Return the [X, Y] coordinate for the center point of the cell that contains the specified text.  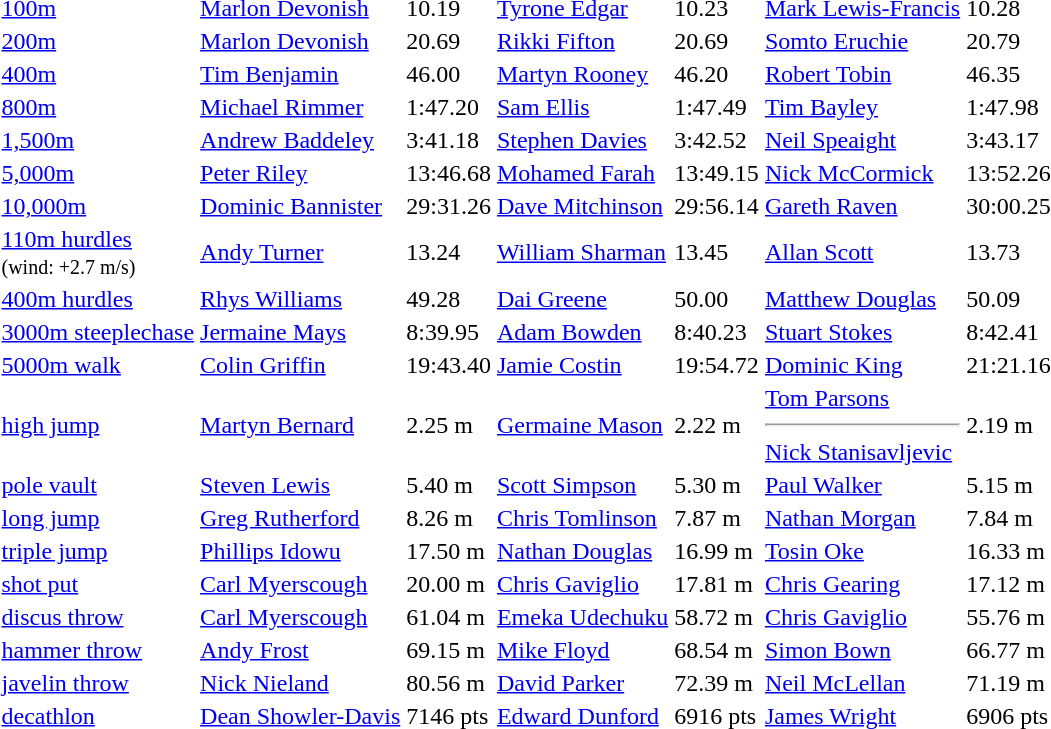
200m [98, 41]
long jump [98, 518]
javelin throw [98, 683]
29:31.26 [449, 206]
72.39 m [717, 683]
Germaine Mason [582, 425]
Paul Walker [862, 485]
Phillips Idowu [300, 551]
19:43.40 [449, 365]
William Sharman [582, 252]
Nathan Douglas [582, 551]
Somto Eruchie [862, 41]
7.87 m [717, 518]
61.04 m [449, 617]
5000m walk [98, 365]
Steven Lewis [300, 485]
Emeka Udechuku [582, 617]
58.72 m [717, 617]
high jump [98, 425]
pole vault [98, 485]
Adam Bowden [582, 332]
800m [98, 107]
5.40 m [449, 485]
Dai Greene [582, 299]
discus throw [98, 617]
3000m steeplechase [98, 332]
Tim Benjamin [300, 74]
Tim Bayley [862, 107]
69.15 m [449, 650]
1:47.49 [717, 107]
2.22 m [717, 425]
50.00 [717, 299]
8:39.95 [449, 332]
8.26 m [449, 518]
1:47.20 [449, 107]
Matthew Douglas [862, 299]
Scott Simpson [582, 485]
Peter Riley [300, 173]
13:49.15 [717, 173]
Colin Griffin [300, 365]
46.20 [717, 74]
Rhys Williams [300, 299]
10,000m [98, 206]
Nick Nieland [300, 683]
Martyn Bernard [300, 425]
Nick McCormick [862, 173]
3:42.52 [717, 140]
Tom ParsonsNick Stanisavljevic [862, 425]
Tosin Oke [862, 551]
110m hurdles(wind: +2.7 m/s) [98, 252]
Nathan Morgan [862, 518]
shot put [98, 584]
13.24 [449, 252]
Gareth Raven [862, 206]
8:40.23 [717, 332]
Neil Speaight [862, 140]
Stephen Davies [582, 140]
Neil McLellan [862, 683]
19:54.72 [717, 365]
hammer throw [98, 650]
5,000m [98, 173]
17.81 m [717, 584]
1,500m [98, 140]
29:56.14 [717, 206]
Mike Floyd [582, 650]
Greg Rutherford [300, 518]
Jermaine Mays [300, 332]
Mohamed Farah [582, 173]
Andrew Baddeley [300, 140]
triple jump [98, 551]
Rikki Fifton [582, 41]
20.00 m [449, 584]
46.00 [449, 74]
Dominic King [862, 365]
80.56 m [449, 683]
Michael Rimmer [300, 107]
Dominic Bannister [300, 206]
Chris Tomlinson [582, 518]
5.30 m [717, 485]
49.28 [449, 299]
David Parker [582, 683]
Sam Ellis [582, 107]
Simon Bown [862, 650]
Robert Tobin [862, 74]
Andy Frost [300, 650]
13.45 [717, 252]
Andy Turner [300, 252]
68.54 m [717, 650]
Jamie Costin [582, 365]
Allan Scott [862, 252]
Stuart Stokes [862, 332]
400m hurdles [98, 299]
Martyn Rooney [582, 74]
Dave Mitchinson [582, 206]
2.25 m [449, 425]
16.99 m [717, 551]
400m [98, 74]
13:46.68 [449, 173]
Chris Gearing [862, 584]
3:41.18 [449, 140]
Marlon Devonish [300, 41]
17.50 m [449, 551]
